Return [X, Y] of the center of cell containing provided text 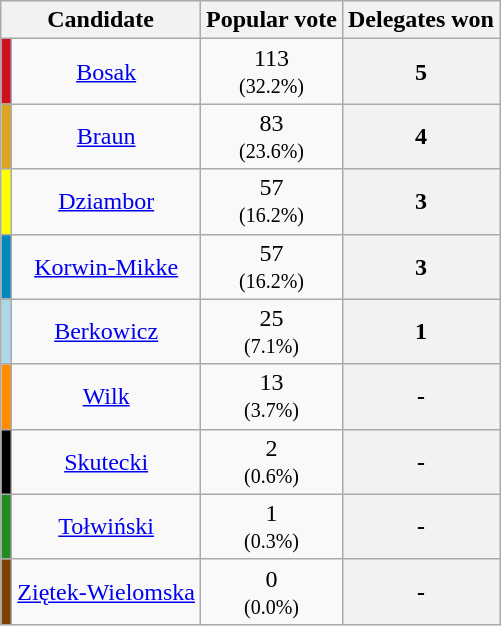
Skutecki [106, 462]
Delegates won [420, 20]
Korwin-Mikke [106, 266]
83(23.6%) [272, 136]
Tołwiński [106, 526]
Berkowicz [106, 332]
Bosak [106, 72]
Candidate [101, 20]
Popular vote [272, 20]
5 [420, 72]
1 [420, 332]
Dziambor [106, 202]
0(0.0%) [272, 592]
113(32.2%) [272, 72]
Braun [106, 136]
Ziętek-Wielomska [106, 592]
13(3.7%) [272, 396]
1(0.3%) [272, 526]
25(7.1%) [272, 332]
2(0.6%) [272, 462]
Wilk [106, 396]
4 [420, 136]
